Extract the (x, y) coordinate from the center of the cell holding the provided text.  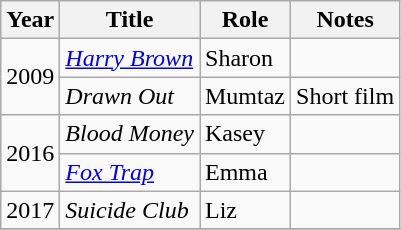
Blood Money (130, 134)
Emma (246, 172)
Fox Trap (130, 172)
Year (30, 20)
Suicide Club (130, 210)
Notes (346, 20)
Sharon (246, 58)
Role (246, 20)
2009 (30, 77)
Short film (346, 96)
2016 (30, 153)
2017 (30, 210)
Title (130, 20)
Drawn Out (130, 96)
Liz (246, 210)
Harry Brown (130, 58)
Kasey (246, 134)
Mumtaz (246, 96)
